Return the (x, y) coordinate for the center point of the cell that contains the specified text.  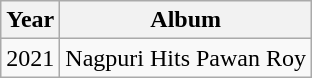
Nagpuri Hits Pawan Roy (186, 58)
Album (186, 20)
2021 (30, 58)
Year (30, 20)
